Extract the (X, Y) coordinate from the center of the cell holding the provided text.  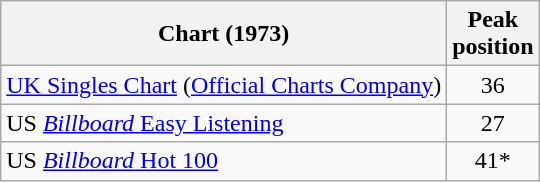
41* (493, 161)
UK Singles Chart (Official Charts Company) (224, 85)
27 (493, 123)
Peakposition (493, 34)
Chart (1973) (224, 34)
36 (493, 85)
US Billboard Easy Listening (224, 123)
US Billboard Hot 100 (224, 161)
